Find where the given text appears and provide that cell's center as (x, y) coordinate. 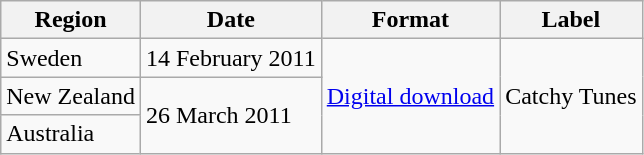
Label (571, 20)
Digital download (410, 96)
14 February 2011 (230, 58)
Australia (71, 134)
26 March 2011 (230, 115)
New Zealand (71, 96)
Date (230, 20)
Catchy Tunes (571, 96)
Format (410, 20)
Region (71, 20)
Sweden (71, 58)
